Pinpoint the cell where the given text exists, returning its [x, y] midpoint coordinate. 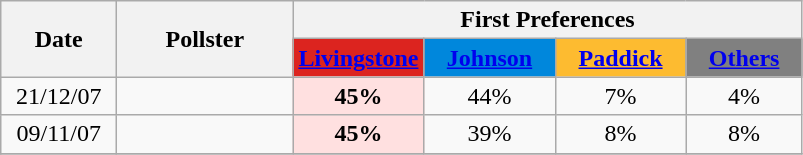
Johnson [490, 58]
Others [744, 58]
7% [620, 96]
09/11/07 [59, 134]
Date [59, 39]
First Preferences [548, 20]
44% [490, 96]
Livingstone [358, 58]
4% [744, 96]
21/12/07 [59, 96]
39% [490, 134]
Pollster [205, 39]
Paddick [620, 58]
